Scan for the cell matching the given text and deliver its (X, Y) coordinate at center. 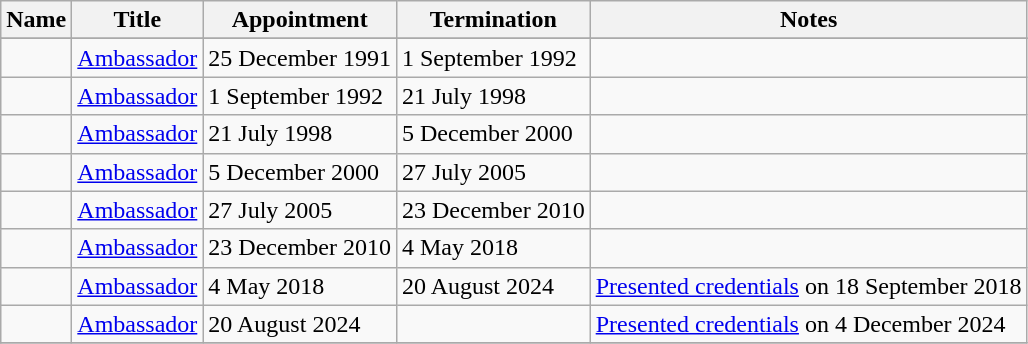
Termination (493, 20)
Presented credentials on 18 September 2018 (808, 286)
Notes (808, 20)
25 December 1991 (300, 58)
Title (138, 20)
Name (36, 20)
Presented credentials on 4 December 2024 (808, 324)
Appointment (300, 20)
